Determine the [X, Y] coordinate at the center of the cell enclosing the given text.  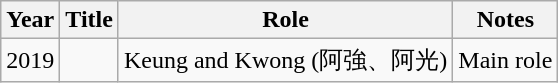
2019 [30, 60]
Title [90, 20]
Role [285, 20]
Keung and Kwong (阿強、阿光) [285, 60]
Notes [506, 20]
Main role [506, 60]
Year [30, 20]
